Output the [x, y] coordinate of the center of the cell containing the given text.  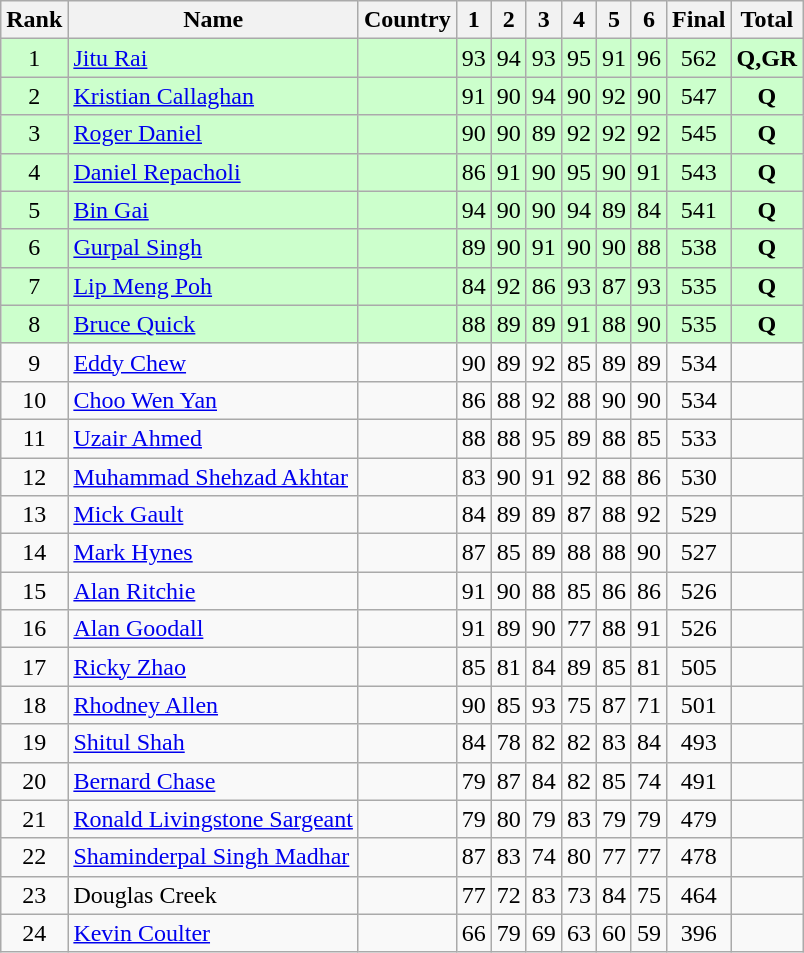
Daniel Repacholi [214, 172]
Shaminderpal Singh Madhar [214, 857]
20 [34, 781]
530 [699, 477]
Douglas Creek [214, 895]
Eddy Chew [214, 362]
501 [699, 705]
545 [699, 134]
Kevin Coulter [214, 933]
59 [648, 933]
562 [699, 58]
543 [699, 172]
19 [34, 743]
478 [699, 857]
16 [34, 629]
11 [34, 438]
479 [699, 819]
Bruce Quick [214, 324]
Ricky Zhao [214, 667]
Alan Goodall [214, 629]
Gurpal Singh [214, 248]
538 [699, 248]
533 [699, 438]
21 [34, 819]
Total [767, 20]
13 [34, 515]
14 [34, 553]
527 [699, 553]
464 [699, 895]
63 [578, 933]
24 [34, 933]
Final [699, 20]
Mick Gault [214, 515]
60 [614, 933]
12 [34, 477]
18 [34, 705]
72 [508, 895]
73 [578, 895]
547 [699, 96]
Shitul Shah [214, 743]
Alan Ritchie [214, 591]
Roger Daniel [214, 134]
493 [699, 743]
15 [34, 591]
Choo Wen Yan [214, 400]
Name [214, 20]
7 [34, 286]
Kristian Callaghan [214, 96]
396 [699, 933]
78 [508, 743]
Mark Hynes [214, 553]
529 [699, 515]
69 [544, 933]
23 [34, 895]
10 [34, 400]
541 [699, 210]
Bernard Chase [214, 781]
Lip Meng Poh [214, 286]
Rank [34, 20]
Muhammad Shehzad Akhtar [214, 477]
Uzair Ahmed [214, 438]
66 [474, 933]
Ronald Livingstone Sargeant [214, 819]
Country [407, 20]
71 [648, 705]
Q,GR [767, 58]
96 [648, 58]
8 [34, 324]
17 [34, 667]
Rhodney Allen [214, 705]
22 [34, 857]
Jitu Rai [214, 58]
Bin Gai [214, 210]
9 [34, 362]
491 [699, 781]
505 [699, 667]
